Return [X, Y] of the center of cell containing provided text 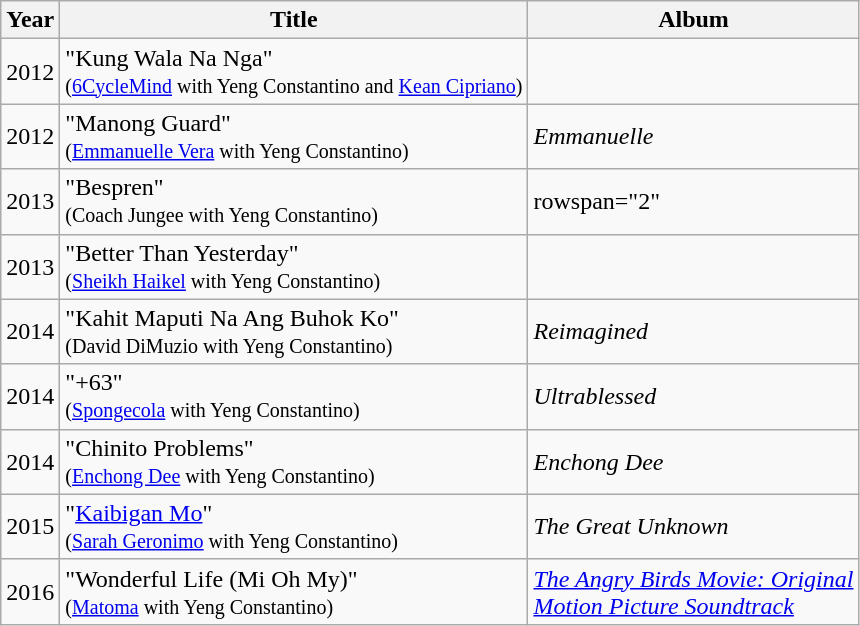
Title [294, 20]
Reimagined [694, 332]
"Better Than Yesterday" (Sheikh Haikel with Yeng Constantino) [294, 266]
rowspan="2" [694, 202]
"Chinito Problems" (Enchong Dee with Yeng Constantino) [294, 462]
"Kung Wala Na Nga" (6CycleMind with Yeng Constantino and Kean Cipriano) [294, 72]
The Angry Birds Movie: Original Motion Picture Soundtrack [694, 592]
"Kahit Maputi Na Ang Buhok Ko" (David DiMuzio with Yeng Constantino) [294, 332]
Enchong Dee [694, 462]
Ultrablessed [694, 396]
2015 [30, 526]
"Bespren" (Coach Jungee with Yeng Constantino) [294, 202]
"+63" (Spongecola with Yeng Constantino) [294, 396]
"Kaibigan Mo" (Sarah Geronimo with Yeng Constantino) [294, 526]
Year [30, 20]
Emmanuelle [694, 136]
Album [694, 20]
The Great Unknown [694, 526]
"Manong Guard" (Emmanuelle Vera with Yeng Constantino) [294, 136]
2016 [30, 592]
"Wonderful Life (Mi Oh My)" (Matoma with Yeng Constantino) [294, 592]
